From the cell containing the given text, extract its center point as [X, Y] coordinate. 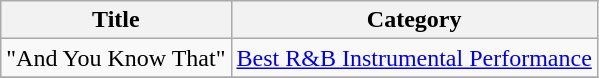
Title [116, 20]
Best R&B Instrumental Performance [414, 58]
"And You Know That" [116, 58]
Category [414, 20]
